Extract the (x, y) coordinate from the center of the cell holding the provided text.  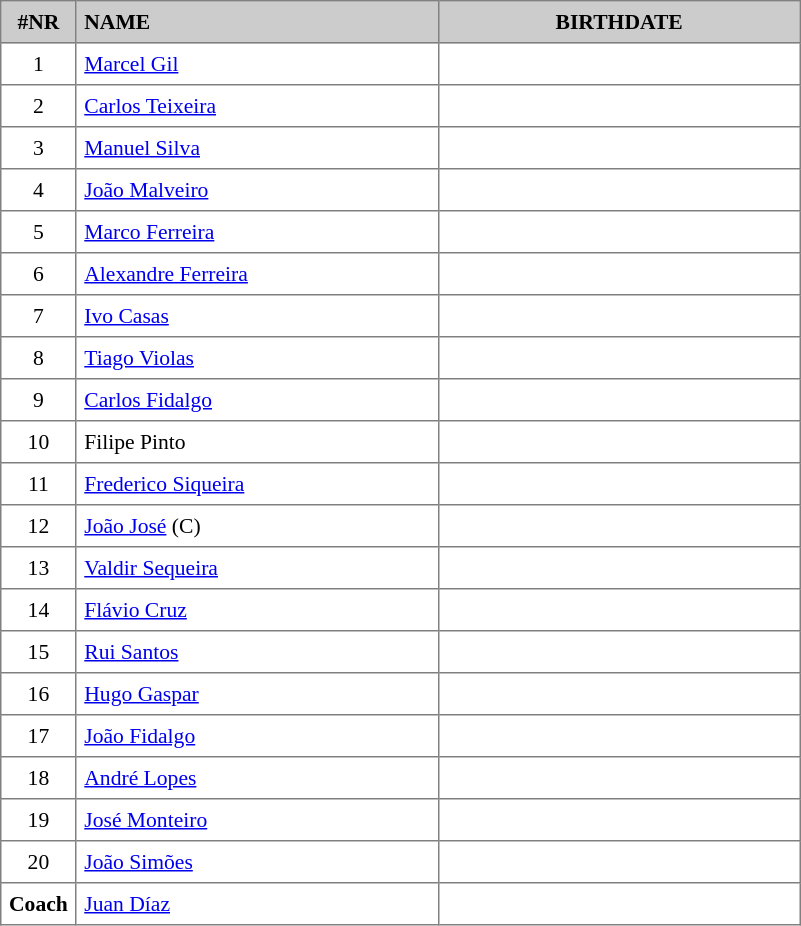
10 (38, 442)
20 (38, 862)
4 (38, 190)
Valdir Sequeira (257, 568)
3 (38, 148)
João Malveiro (257, 190)
João José (C) (257, 526)
18 (38, 778)
7 (38, 316)
Frederico Siqueira (257, 484)
Hugo Gaspar (257, 694)
5 (38, 232)
2 (38, 106)
Flávio Cruz (257, 610)
Carlos Fidalgo (257, 400)
14 (38, 610)
Tiago Violas (257, 358)
José Monteiro (257, 820)
Rui Santos (257, 652)
12 (38, 526)
André Lopes (257, 778)
Alexandre Ferreira (257, 274)
Marco Ferreira (257, 232)
16 (38, 694)
17 (38, 736)
Carlos Teixeira (257, 106)
Coach (38, 904)
19 (38, 820)
1 (38, 64)
Juan Díaz (257, 904)
8 (38, 358)
João Simões (257, 862)
BIRTHDATE (619, 22)
15 (38, 652)
João Fidalgo (257, 736)
NAME (257, 22)
Marcel Gil (257, 64)
6 (38, 274)
Ivo Casas (257, 316)
#NR (38, 22)
Filipe Pinto (257, 442)
9 (38, 400)
13 (38, 568)
Manuel Silva (257, 148)
11 (38, 484)
